Return (x, y) of the center of cell containing provided text 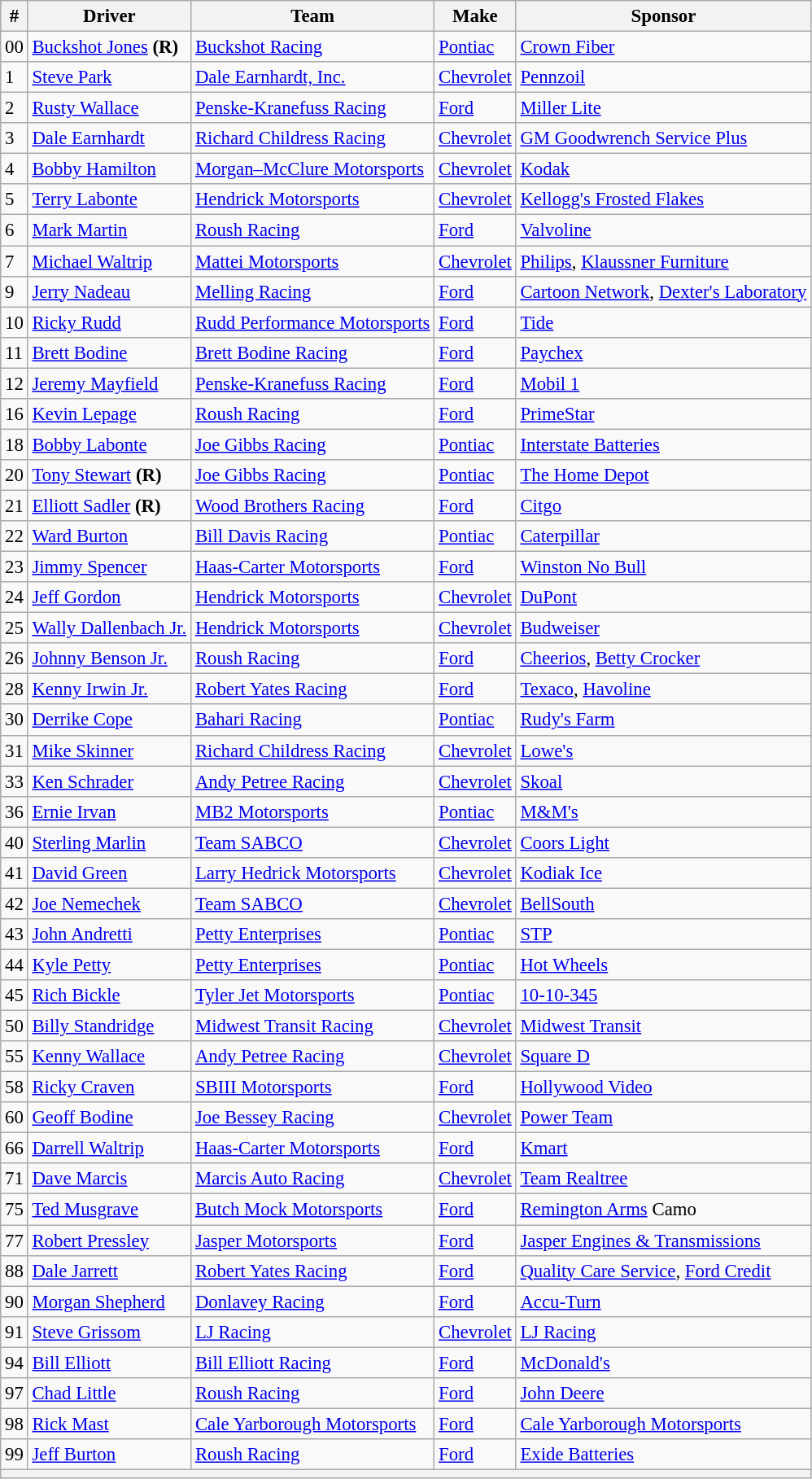
30 (15, 720)
Rick Mast (109, 1424)
Jasper Engines & Transmissions (664, 1241)
Make (475, 16)
Hollywood Video (664, 1087)
40 (15, 842)
31 (15, 750)
Buckshot Jones (R) (109, 47)
Citgo (664, 505)
Kodak (664, 169)
Bahari Racing (312, 720)
Texaco, Havoline (664, 689)
7 (15, 261)
94 (15, 1363)
Quality Care Service, Ford Credit (664, 1271)
John Andretti (109, 934)
3 (15, 138)
Mattei Motorsports (312, 261)
Valvoline (664, 230)
Kodiak Ice (664, 873)
24 (15, 597)
36 (15, 812)
Budweiser (664, 628)
Remington Arms Camo (664, 1210)
26 (15, 659)
Team Realtree (664, 1179)
90 (15, 1302)
55 (15, 1057)
SBIII Motorsports (312, 1087)
Exide Batteries (664, 1455)
44 (15, 965)
97 (15, 1394)
David Green (109, 873)
Ricky Craven (109, 1087)
77 (15, 1241)
Miller Lite (664, 108)
Wood Brothers Racing (312, 505)
Mobil 1 (664, 383)
Bobby Hamilton (109, 169)
11 (15, 352)
88 (15, 1271)
Steve Park (109, 77)
6 (15, 230)
99 (15, 1455)
Square D (664, 1057)
71 (15, 1179)
Ward Burton (109, 536)
Dale Earnhardt, Inc. (312, 77)
Chad Little (109, 1394)
Ricky Rudd (109, 322)
10 (15, 322)
Team (312, 16)
33 (15, 781)
Pennzoil (664, 77)
5 (15, 199)
Butch Mock Motorsports (312, 1210)
Joe Nemechek (109, 904)
Ted Musgrave (109, 1210)
Caterpillar (664, 536)
Billy Standridge (109, 1026)
Jimmy Spencer (109, 567)
43 (15, 934)
Brett Bodine Racing (312, 352)
STP (664, 934)
Driver (109, 16)
Cheerios, Betty Crocker (664, 659)
Tyler Jet Motorsports (312, 995)
John Deere (664, 1394)
21 (15, 505)
Ken Schrader (109, 781)
GM Goodwrench Service Plus (664, 138)
Jeff Burton (109, 1455)
Kenny Irwin Jr. (109, 689)
Johnny Benson Jr. (109, 659)
Derrike Cope (109, 720)
Sponsor (664, 16)
2 (15, 108)
Paychex (664, 352)
Jerry Nadeau (109, 291)
9 (15, 291)
# (15, 16)
Melling Racing (312, 291)
25 (15, 628)
Rudy's Farm (664, 720)
60 (15, 1118)
Tony Stewart (R) (109, 475)
BellSouth (664, 904)
Midwest Transit (664, 1026)
45 (15, 995)
Elliott Sadler (R) (109, 505)
75 (15, 1210)
20 (15, 475)
18 (15, 444)
Ernie Irvan (109, 812)
98 (15, 1424)
00 (15, 47)
41 (15, 873)
Philips, Klaussner Furniture (664, 261)
Hot Wheels (664, 965)
50 (15, 1026)
MB2 Motorsports (312, 812)
Geoff Bodine (109, 1118)
Lowe's (664, 750)
4 (15, 169)
DuPont (664, 597)
Rich Bickle (109, 995)
Interstate Batteries (664, 444)
23 (15, 567)
42 (15, 904)
10-10-345 (664, 995)
Dale Jarrett (109, 1271)
Jeremy Mayfield (109, 383)
Mark Martin (109, 230)
Cartoon Network, Dexter's Laboratory (664, 291)
Bill Elliott (109, 1363)
12 (15, 383)
Winston No Bull (664, 567)
Morgan–McClure Motorsports (312, 169)
PrimeStar (664, 414)
Morgan Shepherd (109, 1302)
22 (15, 536)
Larry Hedrick Motorsports (312, 873)
16 (15, 414)
M&M's (664, 812)
Mike Skinner (109, 750)
Wally Dallenbach Jr. (109, 628)
Robert Pressley (109, 1241)
1 (15, 77)
Marcis Auto Racing (312, 1179)
Midwest Transit Racing (312, 1026)
Buckshot Racing (312, 47)
Bobby Labonte (109, 444)
28 (15, 689)
Kmart (664, 1149)
Dale Earnhardt (109, 138)
Darrell Waltrip (109, 1149)
McDonald's (664, 1363)
Rusty Wallace (109, 108)
Kellogg's Frosted Flakes (664, 199)
Dave Marcis (109, 1179)
Michael Waltrip (109, 261)
Donlavey Racing (312, 1302)
Jasper Motorsports (312, 1241)
Crown Fiber (664, 47)
Bill Elliott Racing (312, 1363)
Power Team (664, 1118)
Terry Labonte (109, 199)
Coors Light (664, 842)
Sterling Marlin (109, 842)
Kevin Lepage (109, 414)
91 (15, 1332)
Kyle Petty (109, 965)
Joe Bessey Racing (312, 1118)
Rudd Performance Motorsports (312, 322)
Jeff Gordon (109, 597)
66 (15, 1149)
Skoal (664, 781)
Kenny Wallace (109, 1057)
Brett Bodine (109, 352)
58 (15, 1087)
Tide (664, 322)
Steve Grissom (109, 1332)
The Home Depot (664, 475)
Accu-Turn (664, 1302)
Bill Davis Racing (312, 536)
